Return the (X, Y) coordinate for the center point of the cell that contains the specified text.  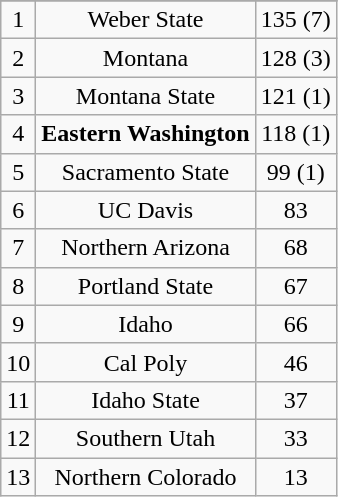
135 (7) (296, 20)
83 (296, 210)
46 (296, 362)
Eastern Washington (146, 134)
Montana State (146, 96)
121 (1) (296, 96)
Portland State (146, 286)
Idaho (146, 324)
Southern Utah (146, 438)
11 (18, 400)
1 (18, 20)
10 (18, 362)
4 (18, 134)
Northern Arizona (146, 248)
Sacramento State (146, 172)
7 (18, 248)
6 (18, 210)
Northern Colorado (146, 477)
9 (18, 324)
Cal Poly (146, 362)
Weber State (146, 20)
Idaho State (146, 400)
66 (296, 324)
67 (296, 286)
118 (1) (296, 134)
99 (1) (296, 172)
UC Davis (146, 210)
33 (296, 438)
37 (296, 400)
128 (3) (296, 58)
3 (18, 96)
2 (18, 58)
5 (18, 172)
68 (296, 248)
Montana (146, 58)
12 (18, 438)
8 (18, 286)
